Output the (X, Y) coordinate of the center of the cell containing the given text.  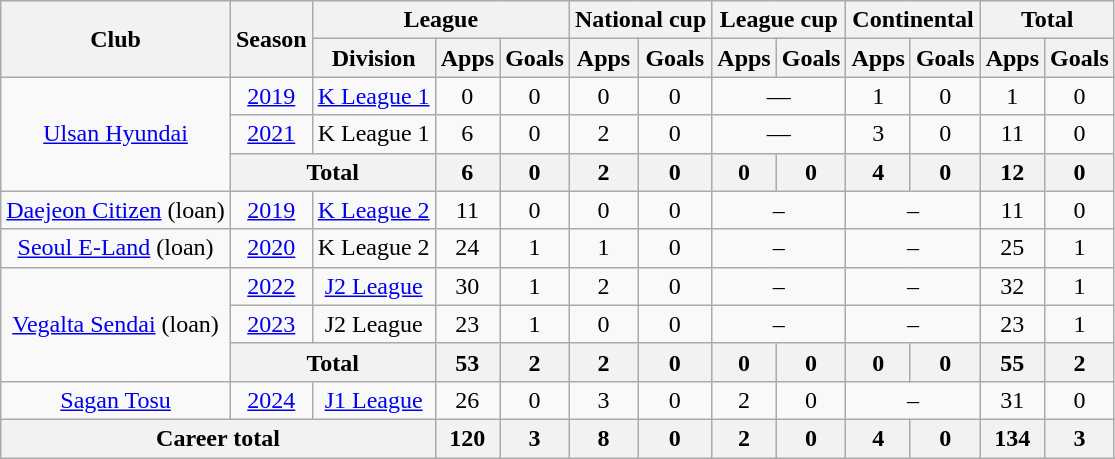
120 (467, 438)
31 (1012, 400)
26 (467, 400)
League cup (779, 20)
Season (271, 39)
Division (374, 58)
30 (467, 286)
12 (1012, 172)
2020 (271, 248)
2023 (271, 324)
2021 (271, 134)
J1 League (374, 400)
55 (1012, 362)
Seoul E-Land (loan) (116, 248)
32 (1012, 286)
2022 (271, 286)
Vegalta Sendai (loan) (116, 324)
53 (467, 362)
2024 (271, 400)
134 (1012, 438)
Ulsan Hyundai (116, 134)
Continental (913, 20)
24 (467, 248)
Career total (218, 438)
National cup (640, 20)
Club (116, 39)
25 (1012, 248)
Sagan Tosu (116, 400)
Daejeon Citizen (loan) (116, 210)
League (440, 20)
8 (603, 438)
